Detect which cell encompasses the target text, then output its (X, Y) center coordinate. 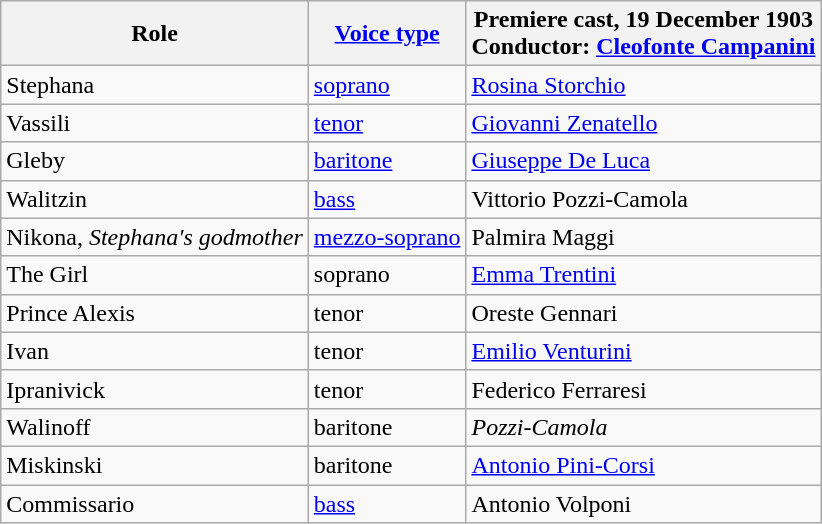
Prince Alexis (155, 313)
Nikona, Stephana's godmother (155, 237)
Voice type (387, 34)
Walinoff (155, 427)
Pozzi-Camola (644, 427)
Giuseppe De Luca (644, 161)
Palmira Maggi (644, 237)
Ivan (155, 351)
Vassili (155, 123)
Antonio Volponi (644, 503)
Miskinski (155, 465)
Federico Ferraresi (644, 389)
Emilio Venturini (644, 351)
Commissario (155, 503)
Premiere cast, 19 December 1903Conductor: Cleofonte Campanini (644, 34)
mezzo-soprano (387, 237)
Gleby (155, 161)
Walitzin (155, 199)
The Girl (155, 275)
Antonio Pini-Corsi (644, 465)
Oreste Gennari (644, 313)
Giovanni Zenatello (644, 123)
Ipranivick (155, 389)
Emma Trentini (644, 275)
Stephana (155, 85)
Vittorio Pozzi-Camola (644, 199)
Rosina Storchio (644, 85)
Role (155, 34)
